Provide the (x, y) coordinate of the cell's center where the given text is located.  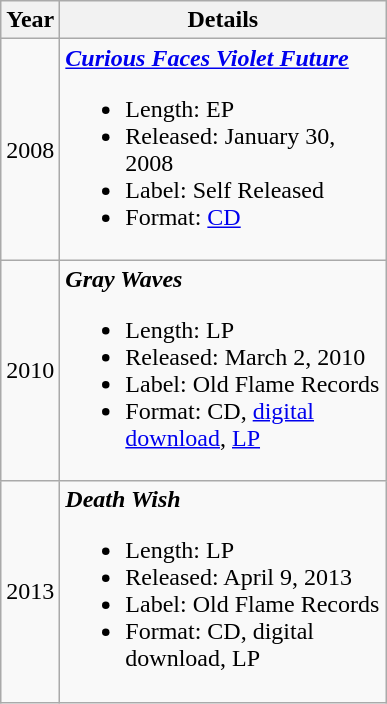
Details (223, 20)
2010 (30, 370)
2013 (30, 592)
2008 (30, 150)
Gray WavesLength: LPReleased: March 2, 2010Label: Old Flame RecordsFormat: CD, digital download, LP (223, 370)
Year (30, 20)
Curious Faces Violet FutureLength: EPReleased: January 30, 2008Label: Self ReleasedFormat: CD (223, 150)
Death WishLength: LPReleased: April 9, 2013Label: Old Flame RecordsFormat: CD, digital download, LP (223, 592)
